Find where the given text appears and provide that cell's center as (X, Y) coordinate. 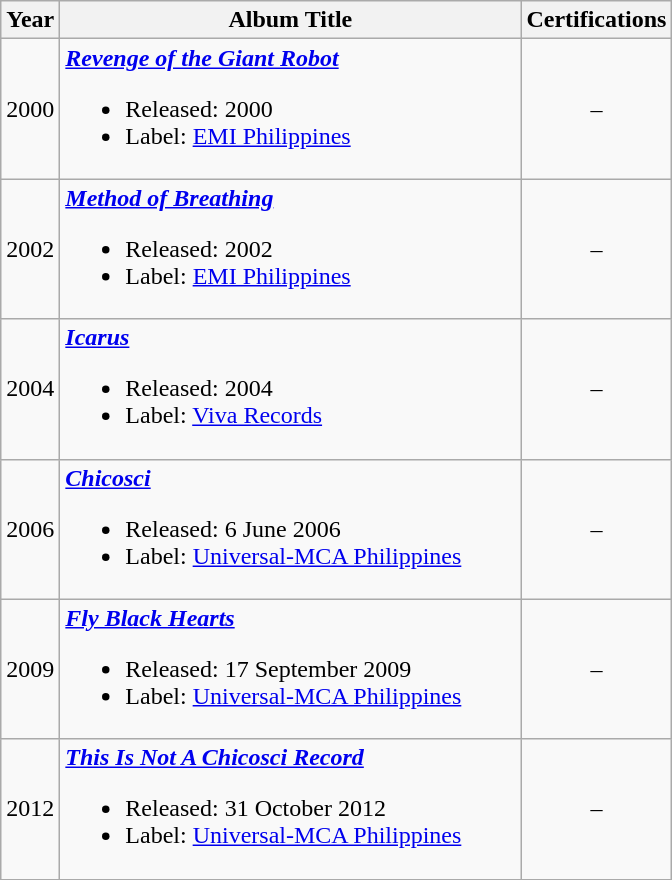
Revenge of the Giant RobotReleased: 2000Label: EMI Philippines (290, 109)
Fly Black HeartsReleased: 17 September 2009Label: Universal-MCA Philippines (290, 669)
2009 (30, 669)
Method of BreathingReleased: 2002Label: EMI Philippines (290, 249)
2004 (30, 389)
IcarusReleased: 2004Label: Viva Records (290, 389)
2006 (30, 529)
2002 (30, 249)
2012 (30, 809)
Certifications (596, 20)
Year (30, 20)
ChicosciReleased: 6 June 2006Label: Universal-MCA Philippines (290, 529)
Album Title (290, 20)
This Is Not A Chicosci RecordReleased: 31 October 2012Label: Universal-MCA Philippines (290, 809)
2000 (30, 109)
